Locate the cell with the specified text and output its (x, y) center coordinate. 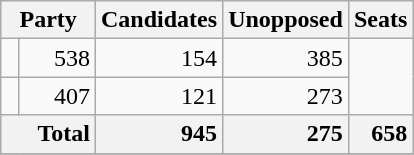
407 (58, 96)
Party (48, 20)
Seats (380, 20)
385 (286, 58)
538 (58, 58)
273 (286, 96)
658 (380, 134)
Candidates (160, 20)
154 (160, 58)
275 (286, 134)
Unopposed (286, 20)
945 (160, 134)
Total (48, 134)
121 (160, 96)
